Find where the given text appears and provide that cell's center as [X, Y] coordinate. 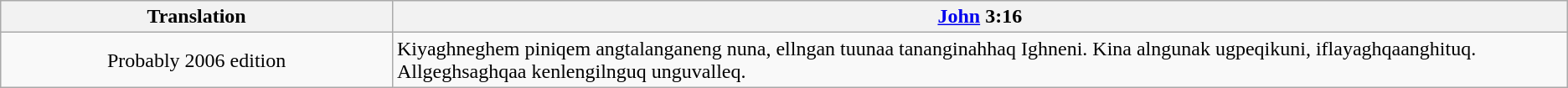
Translation [197, 17]
Probably 2006 edition [197, 60]
John 3:16 [980, 17]
